Output the (X, Y) coordinate of the center of the cell containing the given text.  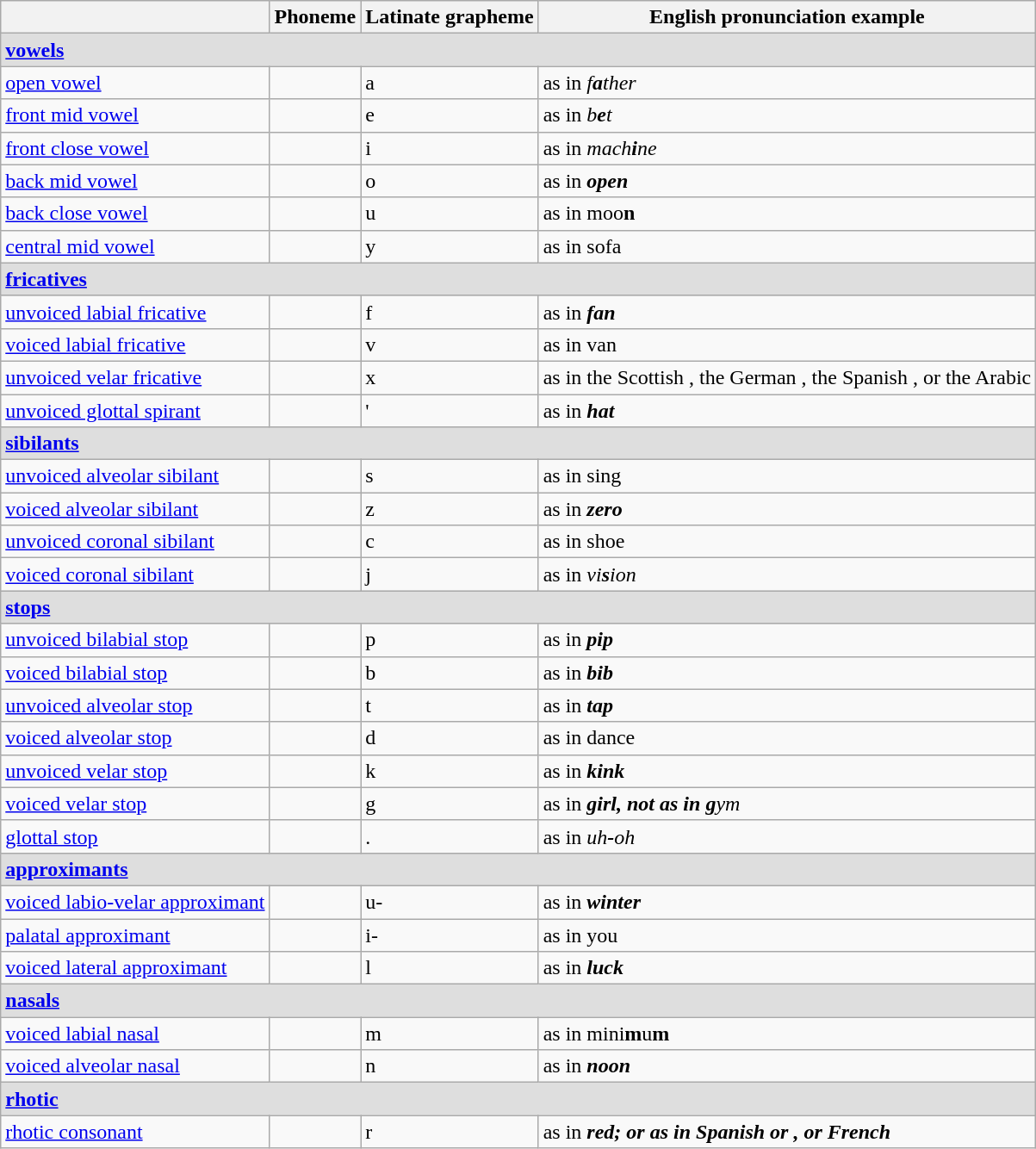
i (450, 148)
u (450, 214)
p (450, 640)
r (450, 1132)
English pronunciation example (787, 17)
as in moon (787, 214)
k (450, 771)
stops (518, 607)
f (450, 312)
as in zero (787, 509)
n (450, 1066)
front close vowel (135, 148)
approximants (518, 869)
b (450, 673)
back close vowel (135, 214)
unvoiced labial fricative (135, 312)
nasals (518, 1001)
unvoiced alveolar stop (135, 705)
as in vision (787, 574)
o (450, 181)
t (450, 705)
voiced velar stop (135, 804)
unvoiced velar stop (135, 771)
unvoiced alveolar sibilant (135, 476)
palatal approximant (135, 935)
c (450, 542)
voiced alveolar nasal (135, 1066)
voiced lateral approximant (135, 968)
voiced alveolar stop (135, 738)
as in shoe (787, 542)
back mid vowel (135, 181)
as in machine (787, 148)
Phoneme (315, 17)
d (450, 738)
voiced labio-velar approximant (135, 902)
as in father (787, 83)
as in bet (787, 115)
open vowel (135, 83)
as in van (787, 345)
' (450, 411)
voiced labial fricative (135, 345)
x (450, 377)
unvoiced velar fricative (135, 377)
as in bib (787, 673)
l (450, 968)
m (450, 1034)
s (450, 476)
vowels (518, 50)
j (450, 574)
as in fan (787, 312)
as in red; or as in Spanish or , or French (787, 1132)
voiced coronal sibilant (135, 574)
as in winter (787, 902)
. (450, 836)
i- (450, 935)
u- (450, 902)
rhotic (518, 1099)
y (450, 246)
voiced labial nasal (135, 1034)
as in sofa (787, 246)
central mid vowel (135, 246)
as in uh-oh (787, 836)
as in kink (787, 771)
as in you (787, 935)
as in girl, not as in gym (787, 804)
as in luck (787, 968)
unvoiced bilabial stop (135, 640)
as in hat (787, 411)
z (450, 509)
rhotic consonant (135, 1132)
as in pip (787, 640)
unvoiced glottal spirant (135, 411)
a (450, 83)
as in the Scottish , the German , the Spanish , or the Arabic (787, 377)
as in tap (787, 705)
as in open (787, 181)
voiced alveolar sibilant (135, 509)
as in dance (787, 738)
glottal stop (135, 836)
front mid vowel (135, 115)
Latinate grapheme (450, 17)
unvoiced coronal sibilant (135, 542)
e (450, 115)
voiced bilabial stop (135, 673)
as in sing (787, 476)
g (450, 804)
sibilants (518, 444)
fricatives (518, 279)
as in minimum (787, 1034)
as in noon (787, 1066)
v (450, 345)
